Find where the given text appears and provide that cell's center as (x, y) coordinate. 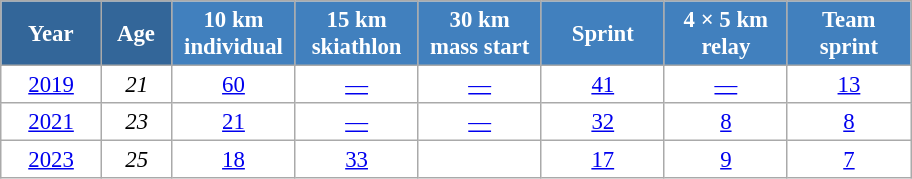
32 (602, 122)
4 × 5 km relay (726, 34)
41 (602, 85)
7 (848, 160)
Age (136, 34)
33 (356, 160)
18 (234, 160)
2023 (52, 160)
Year (52, 34)
23 (136, 122)
9 (726, 160)
2019 (52, 85)
Team sprint (848, 34)
17 (602, 160)
2021 (52, 122)
Sprint (602, 34)
60 (234, 85)
30 km mass start (480, 34)
25 (136, 160)
15 km skiathlon (356, 34)
10 km individual (234, 34)
13 (848, 85)
